Determine the [X, Y] coordinate at the center of the cell enclosing the given text.  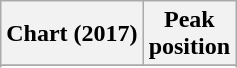
Chart (2017) [72, 34]
Peakposition [189, 34]
